Search for the cell housing the specified text and yield its [X, Y] center coordinate. 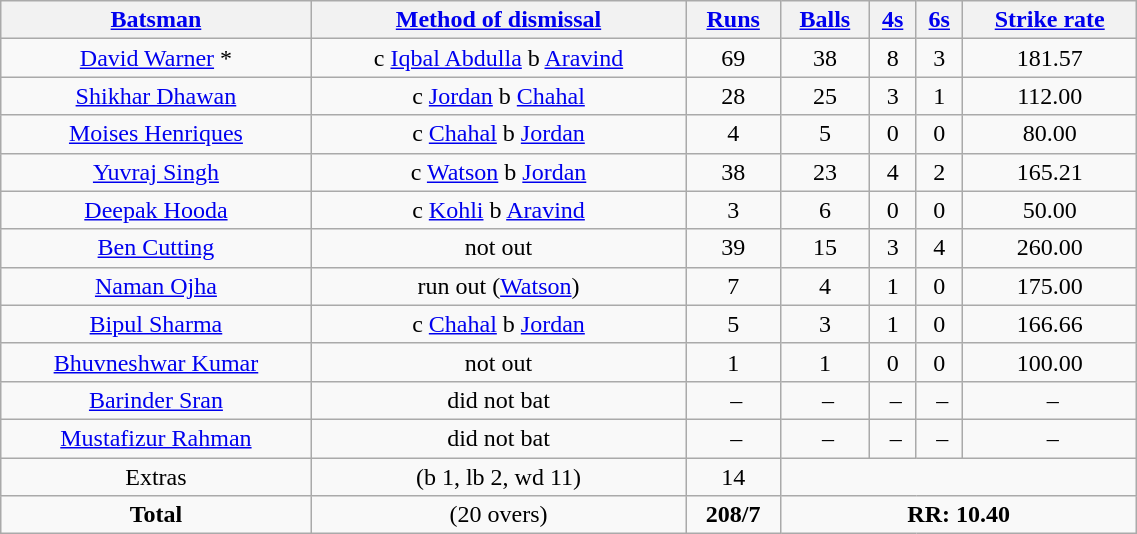
Bipul Sharma [156, 324]
Strike rate [1050, 20]
80.00 [1050, 134]
7 [734, 286]
RR: 10.40 [958, 515]
David Warner * [156, 58]
28 [734, 96]
Bhuvneshwar Kumar [156, 362]
6 [824, 210]
c Jordan b Chahal [498, 96]
8 [892, 58]
Extras [156, 477]
181.57 [1050, 58]
Method of dismissal [498, 20]
Shikhar Dhawan [156, 96]
Barinder Sran [156, 400]
Naman Ojha [156, 286]
c Kohli b Aravind [498, 210]
165.21 [1050, 172]
Mustafizur Rahman [156, 438]
25 [824, 96]
Total [156, 515]
15 [824, 248]
Batsman [156, 20]
c Watson b Jordan [498, 172]
Yuvraj Singh [156, 172]
50.00 [1050, 210]
14 [734, 477]
Runs [734, 20]
(b 1, lb 2, wd 11) [498, 477]
Ben Cutting [156, 248]
23 [824, 172]
6s [940, 20]
166.66 [1050, 324]
2 [940, 172]
100.00 [1050, 362]
260.00 [1050, 248]
69 [734, 58]
39 [734, 248]
208/7 [734, 515]
112.00 [1050, 96]
4s [892, 20]
(20 overs) [498, 515]
Moises Henriques [156, 134]
Balls [824, 20]
Deepak Hooda [156, 210]
c Iqbal Abdulla b Aravind [498, 58]
175.00 [1050, 286]
run out (Watson) [498, 286]
